Detect which cell encompasses the target text, then output its (X, Y) center coordinate. 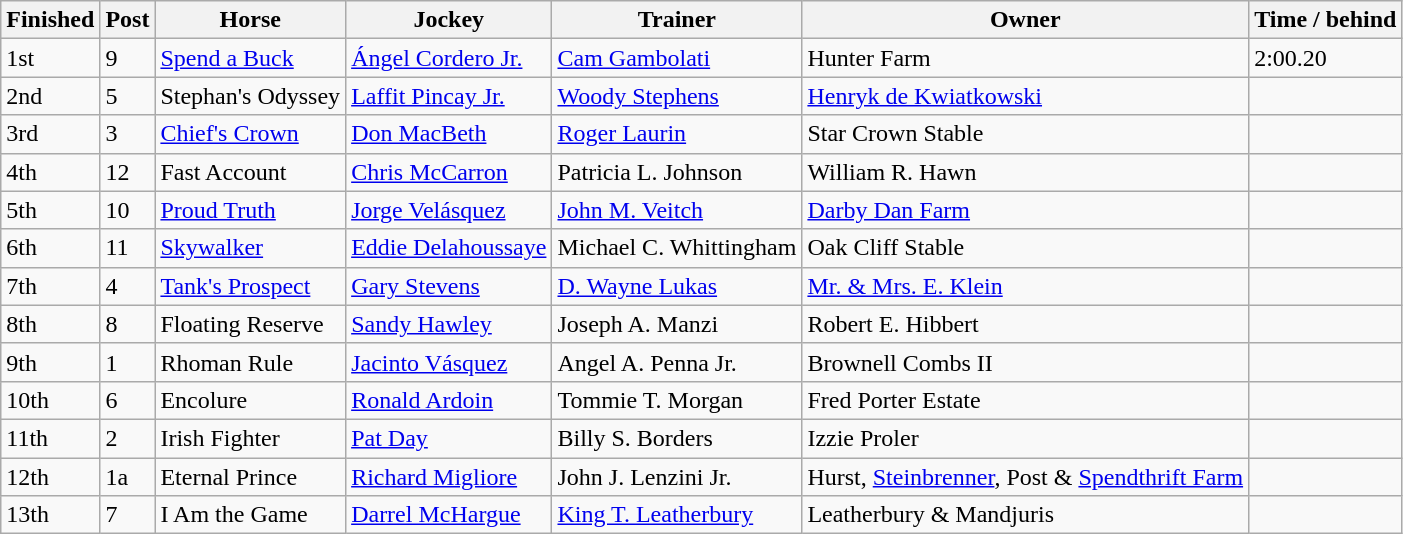
Hunter Farm (1026, 58)
Spend a Buck (250, 58)
Gary Stevens (449, 286)
Skywalker (250, 248)
9 (128, 58)
11th (50, 438)
Tommie T. Morgan (677, 400)
12 (128, 172)
Michael C. Whittingham (677, 248)
6th (50, 248)
5th (50, 210)
Robert E. Hibbert (1026, 324)
Finished (50, 20)
Rhoman Rule (250, 362)
Richard Migliore (449, 477)
1a (128, 477)
10th (50, 400)
Patricia L. Johnson (677, 172)
Ángel Cordero Jr. (449, 58)
Floating Reserve (250, 324)
2 (128, 438)
Darrel McHargue (449, 515)
King T. Leatherbury (677, 515)
Roger Laurin (677, 134)
3rd (50, 134)
11 (128, 248)
Brownell Combs II (1026, 362)
Jacinto Vásquez (449, 362)
6 (128, 400)
Woody Stephens (677, 96)
Izzie Proler (1026, 438)
Owner (1026, 20)
7 (128, 515)
Trainer (677, 20)
10 (128, 210)
Chief's Crown (250, 134)
5 (128, 96)
7th (50, 286)
Eddie Delahoussaye (449, 248)
3 (128, 134)
Angel A. Penna Jr. (677, 362)
John M. Veitch (677, 210)
Irish Fighter (250, 438)
I Am the Game (250, 515)
Encolure (250, 400)
Cam Gambolati (677, 58)
2:00.20 (1326, 58)
Fred Porter Estate (1026, 400)
Oak Cliff Stable (1026, 248)
Proud Truth (250, 210)
1 (128, 362)
Hurst, Steinbrenner, Post & Spendthrift Farm (1026, 477)
Billy S. Borders (677, 438)
Sandy Hawley (449, 324)
Leatherbury & Mandjuris (1026, 515)
9th (50, 362)
John J. Lenzini Jr. (677, 477)
William R. Hawn (1026, 172)
Laffit Pincay Jr. (449, 96)
Mr. & Mrs. E. Klein (1026, 286)
2nd (50, 96)
Ronald Ardoin (449, 400)
8 (128, 324)
Jockey (449, 20)
Time / behind (1326, 20)
Darby Dan Farm (1026, 210)
Tank's Prospect (250, 286)
1st (50, 58)
12th (50, 477)
Pat Day (449, 438)
Chris McCarron (449, 172)
Star Crown Stable (1026, 134)
D. Wayne Lukas (677, 286)
Don MacBeth (449, 134)
Joseph A. Manzi (677, 324)
Henryk de Kwiatkowski (1026, 96)
Fast Account (250, 172)
Post (128, 20)
13th (50, 515)
8th (50, 324)
4 (128, 286)
Stephan's Odyssey (250, 96)
Eternal Prince (250, 477)
Jorge Velásquez (449, 210)
Horse (250, 20)
4th (50, 172)
